Pinpoint the cell where the given text exists, returning its (X, Y) midpoint coordinate. 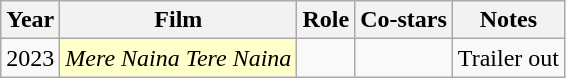
Mere Naina Tere Naina (178, 58)
Notes (508, 20)
2023 (30, 58)
Year (30, 20)
Co-stars (404, 20)
Role (326, 20)
Film (178, 20)
Trailer out (508, 58)
